Extract the (X, Y) coordinate from the center of the cell holding the provided text.  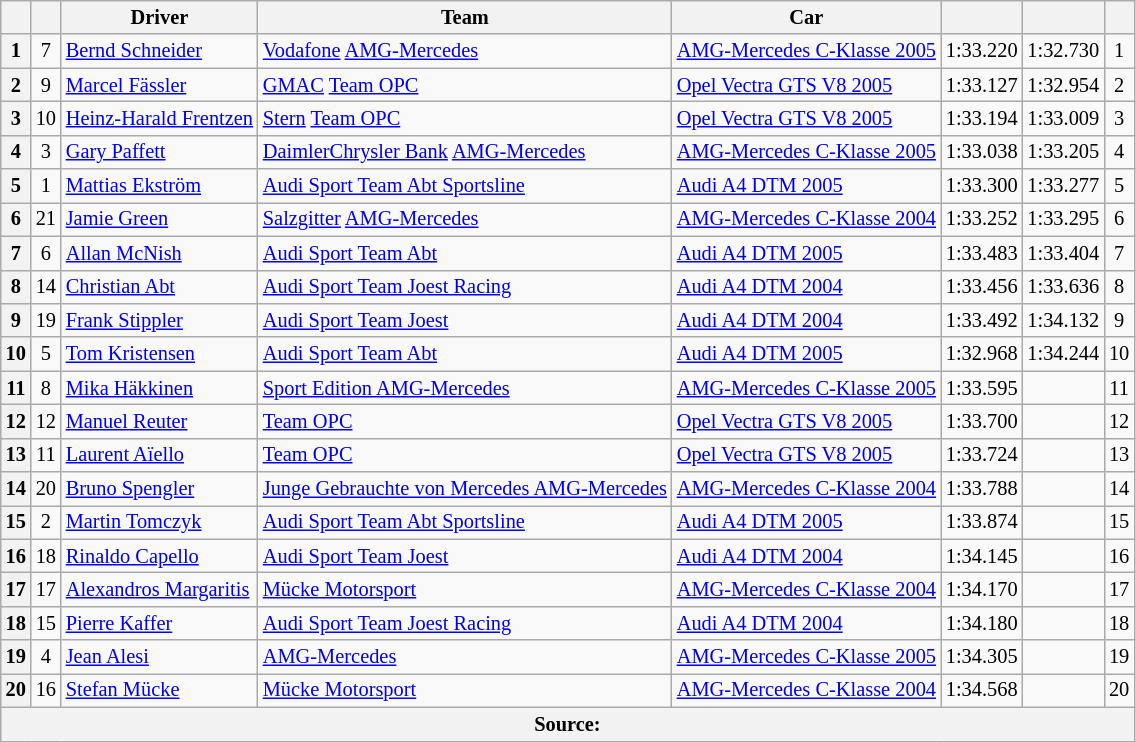
1:34.305 (982, 657)
1:33.788 (982, 489)
1:32.954 (1063, 85)
1:34.170 (982, 589)
Team (465, 17)
21 (46, 219)
1:33.038 (982, 152)
1:32.968 (982, 354)
Gary Paffett (160, 152)
DaimlerChrysler Bank AMG-Mercedes (465, 152)
Frank Stippler (160, 320)
Alexandros Margaritis (160, 589)
Tom Kristensen (160, 354)
Driver (160, 17)
1:33.300 (982, 186)
Mika Häkkinen (160, 388)
1:33.492 (982, 320)
Bruno Spengler (160, 489)
Mattias Ekström (160, 186)
Rinaldo Capello (160, 556)
Salzgitter AMG-Mercedes (465, 219)
Sport Edition AMG-Mercedes (465, 388)
1:33.874 (982, 522)
Bernd Schneider (160, 51)
1:33.724 (982, 455)
Heinz-Harald Frentzen (160, 118)
Laurent Aïello (160, 455)
1:34.180 (982, 623)
Junge Gebrauchte von Mercedes AMG-Mercedes (465, 489)
Manuel Reuter (160, 421)
1:32.730 (1063, 51)
1:33.295 (1063, 219)
Vodafone AMG-Mercedes (465, 51)
1:33.456 (982, 287)
1:33.277 (1063, 186)
1:34.244 (1063, 354)
Pierre Kaffer (160, 623)
1:33.127 (982, 85)
1:33.252 (982, 219)
1:33.009 (1063, 118)
1:34.568 (982, 690)
1:33.194 (982, 118)
1:33.700 (982, 421)
1:33.205 (1063, 152)
1:33.636 (1063, 287)
1:34.145 (982, 556)
Stern Team OPC (465, 118)
Christian Abt (160, 287)
Jean Alesi (160, 657)
GMAC Team OPC (465, 85)
Jamie Green (160, 219)
1:34.132 (1063, 320)
Allan McNish (160, 253)
AMG-Mercedes (465, 657)
1:33.220 (982, 51)
Marcel Fässler (160, 85)
1:33.595 (982, 388)
Source: (568, 724)
1:33.404 (1063, 253)
Car (806, 17)
1:33.483 (982, 253)
Stefan Mücke (160, 690)
Martin Tomczyk (160, 522)
